Find where the given text appears and provide that cell's center as (X, Y) coordinate. 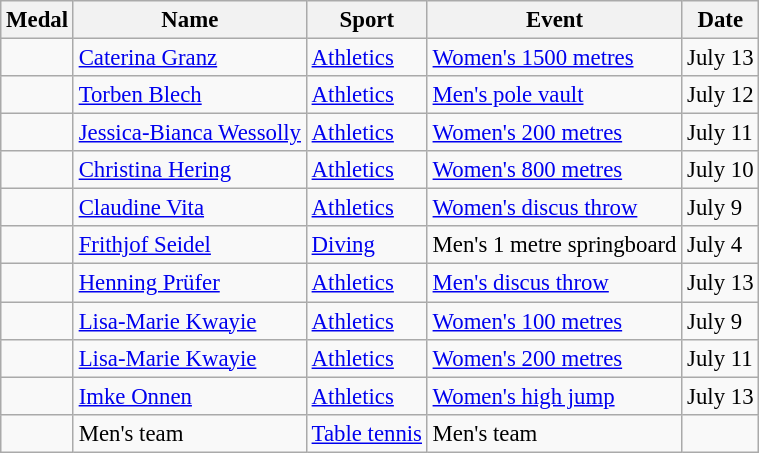
Women's high jump (554, 396)
July 12 (720, 95)
Claudine Vita (190, 208)
Frithjof Seidel (190, 245)
Women's 100 metres (554, 321)
Men's discus throw (554, 283)
Men's pole vault (554, 95)
Medal (38, 20)
Imke Onnen (190, 396)
Henning Prüfer (190, 283)
Women's 1500 metres (554, 58)
July 10 (720, 170)
Women's 800 metres (554, 170)
Torben Blech (190, 95)
Caterina Granz (190, 58)
Jessica-Bianca Wessolly (190, 133)
Diving (366, 245)
Women's discus throw (554, 208)
Sport (366, 20)
July 4 (720, 245)
Christina Hering (190, 170)
Event (554, 20)
Name (190, 20)
Date (720, 20)
Table tennis (366, 433)
Men's 1 metre springboard (554, 245)
